Return [X, Y] of the center of cell containing provided text 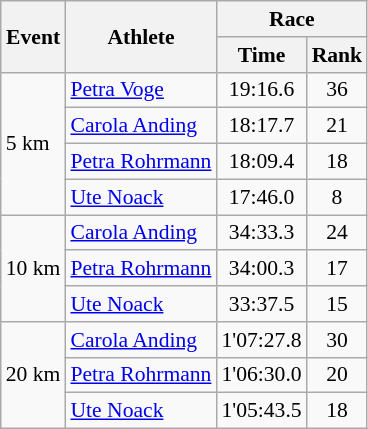
10 km [34, 268]
Athlete [140, 36]
30 [338, 340]
Event [34, 36]
1'05:43.5 [261, 411]
20 [338, 375]
18:09.4 [261, 162]
33:37.5 [261, 304]
17:46.0 [261, 197]
20 km [34, 376]
24 [338, 233]
36 [338, 90]
21 [338, 126]
Race [292, 19]
8 [338, 197]
Rank [338, 55]
34:33.3 [261, 233]
Petra Voge [140, 90]
Time [261, 55]
15 [338, 304]
1'07:27.8 [261, 340]
1'06:30.0 [261, 375]
34:00.3 [261, 269]
19:16.6 [261, 90]
18:17.7 [261, 126]
5 km [34, 143]
17 [338, 269]
